For the text-containing cell, return its midpoint in (x, y) coordinate format. 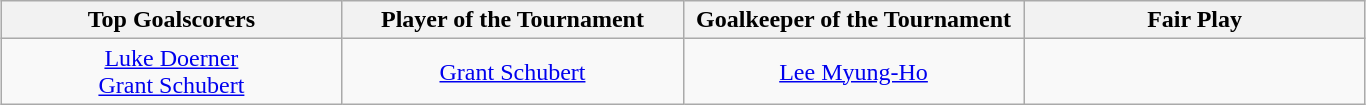
Goalkeeper of the Tournament (854, 20)
Fair Play (1194, 20)
Lee Myung-Ho (854, 72)
Luke Doerner Grant Schubert (172, 72)
Top Goalscorers (172, 20)
Player of the Tournament (512, 20)
Grant Schubert (512, 72)
